For the text-containing cell, return its midpoint in (x, y) coordinate format. 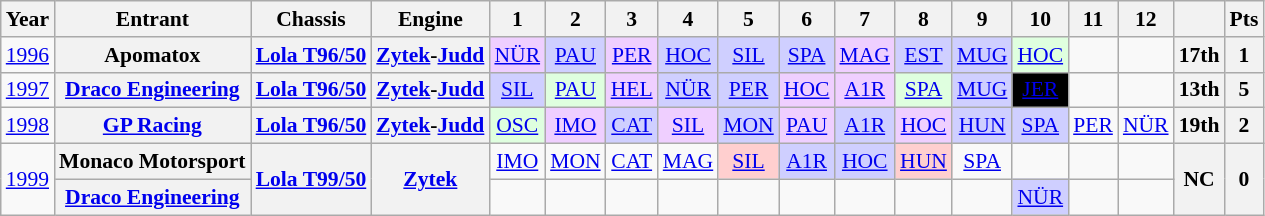
1997 (28, 90)
1999 (28, 180)
19th (1200, 126)
Lola T99/50 (312, 180)
9 (982, 19)
1998 (28, 126)
Pts (1244, 19)
Entrant (152, 19)
Monaco Motorsport (152, 162)
Chassis (312, 19)
3 (632, 19)
OSC (517, 126)
NC (1200, 180)
GP Racing (152, 126)
6 (807, 19)
11 (1093, 19)
EST (924, 55)
13th (1200, 90)
1996 (28, 55)
4 (688, 19)
Zytek (430, 180)
HEL (632, 90)
Year (28, 19)
Engine (430, 19)
10 (1040, 19)
12 (1146, 19)
17th (1200, 55)
JER (1040, 90)
8 (924, 19)
Apomatox (152, 55)
7 (864, 19)
0 (1244, 180)
